Return [X, Y] of the center of cell containing provided text 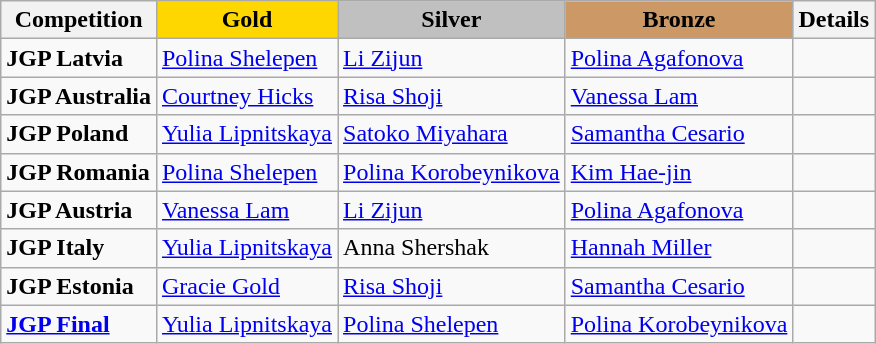
Gold [246, 20]
Details [834, 20]
Competition [79, 20]
JGP Final [79, 324]
Gracie Gold [246, 286]
Silver [452, 20]
JGP Italy [79, 248]
JGP Austria [79, 210]
Courtney Hicks [246, 96]
Kim Hae-jin [679, 172]
Anna Shershak [452, 248]
JGP Estonia [79, 286]
JGP Latvia [79, 58]
JGP Australia [79, 96]
Satoko Miyahara [452, 134]
Bronze [679, 20]
JGP Poland [79, 134]
Hannah Miller [679, 248]
JGP Romania [79, 172]
